From the cell containing the given text, extract its center point as (X, Y) coordinate. 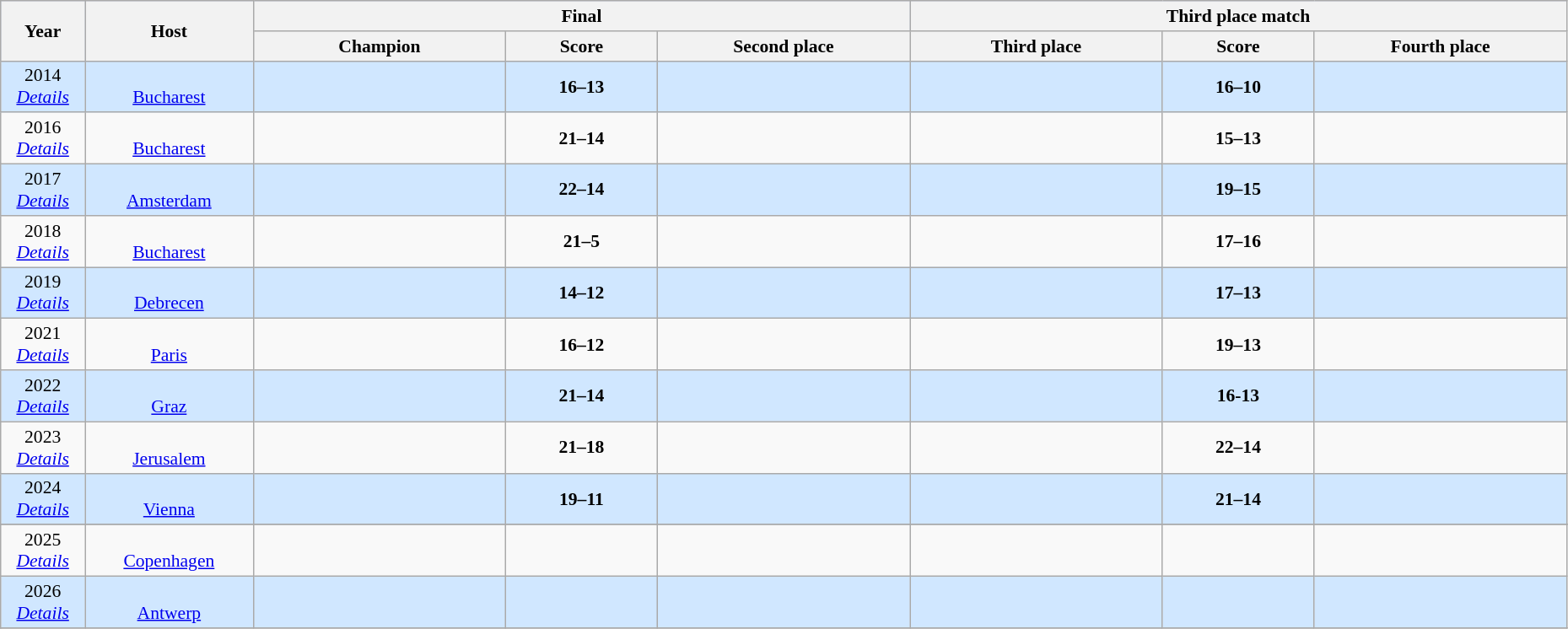
15–13 (1238, 138)
2018Details (43, 241)
Copenhagen (170, 551)
Champion (380, 46)
Jerusalem (170, 447)
2026Details (43, 602)
19–11 (582, 499)
Fourth place (1441, 46)
2017Details (43, 191)
Third place (1036, 46)
2024Details (43, 499)
Paris (170, 344)
Antwerp (170, 602)
16–13 (582, 86)
Year (43, 30)
21–5 (582, 241)
2016Details (43, 138)
2025Details (43, 551)
16–10 (1238, 86)
Amsterdam (170, 191)
16-13 (1238, 396)
Vienna (170, 499)
Debrecen (170, 293)
Second place (783, 46)
Host (170, 30)
2023Details (43, 447)
2014Details (43, 86)
21–18 (582, 447)
Graz (170, 396)
Third place match (1238, 16)
14–12 (582, 293)
19–15 (1238, 191)
19–13 (1238, 344)
2021Details (43, 344)
16–12 (582, 344)
17–13 (1238, 293)
2019Details (43, 293)
2022Details (43, 396)
17–16 (1238, 241)
Final (582, 16)
